Locate the cell with the specified text and output its [X, Y] center coordinate. 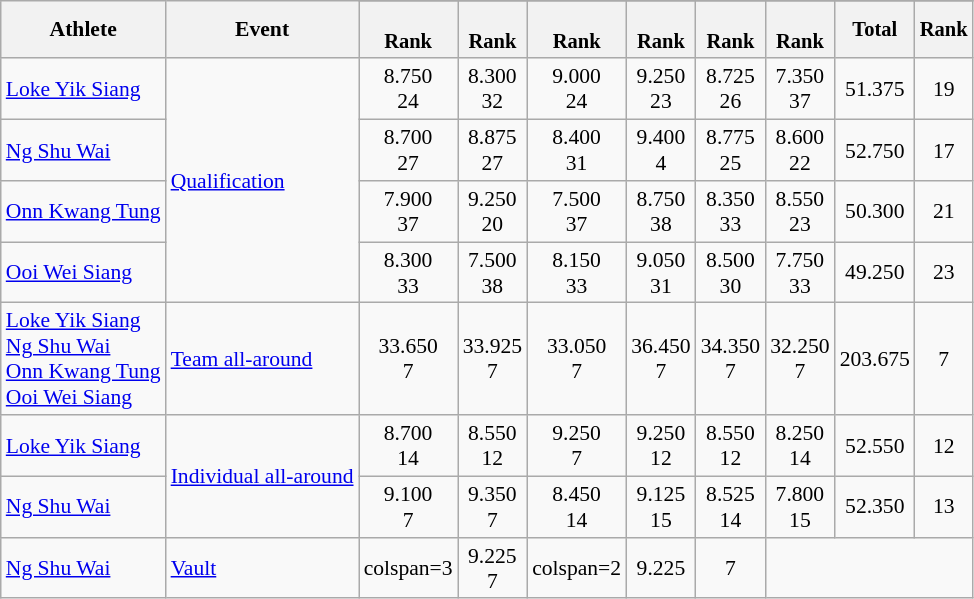
Team all-around [262, 359]
23 [944, 272]
colspan=2 [576, 568]
8.75038 [660, 212]
8.15033 [576, 272]
34.3507 [730, 359]
19 [944, 90]
8.55023 [800, 212]
51.375 [875, 90]
9.05031 [660, 272]
7.50038 [492, 272]
8.52514 [730, 508]
9.25023 [660, 90]
7.35037 [800, 90]
Athlete [84, 30]
9.2257 [492, 568]
21 [944, 212]
8.50030 [730, 272]
8.72526 [730, 90]
8.30033 [408, 272]
12 [944, 446]
9.12515 [660, 508]
9.25020 [492, 212]
Onn Kwang Tung [84, 212]
52.750 [875, 150]
203.675 [875, 359]
Individual all-around [262, 476]
Qualification [262, 181]
9.1007 [408, 508]
8.70027 [408, 150]
Total [875, 30]
8.77525 [730, 150]
8.45014 [576, 508]
9.3507 [492, 508]
52.350 [875, 508]
49.250 [875, 272]
9.4004 [660, 150]
8.75024 [408, 90]
9.00024 [576, 90]
colspan=3 [408, 568]
52.550 [875, 446]
8.60022 [800, 150]
8.87527 [492, 150]
7.80015 [800, 508]
8.40031 [576, 150]
17 [944, 150]
9.225 [660, 568]
Vault [262, 568]
8.35033 [730, 212]
7.90037 [408, 212]
8.70014 [408, 446]
7.75033 [800, 272]
33.0507 [576, 359]
Ooi Wei Siang [84, 272]
Event [262, 30]
8.25014 [800, 446]
Loke Yik SiangNg Shu WaiOnn Kwang TungOoi Wei Siang [84, 359]
7.50037 [576, 212]
50.300 [875, 212]
13 [944, 508]
33.9257 [492, 359]
9.2507 [576, 446]
36.4507 [660, 359]
8.30032 [492, 90]
9.25012 [660, 446]
33.6507 [408, 359]
32.2507 [800, 359]
